Locate the cell with the specified text and output its (X, Y) center coordinate. 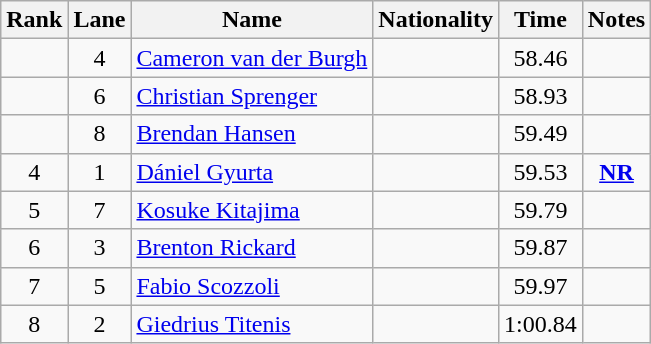
NR (616, 172)
Dániel Gyurta (252, 172)
Giedrius Titenis (252, 324)
59.53 (541, 172)
Brendan Hansen (252, 134)
Brenton Rickard (252, 248)
Name (252, 20)
59.87 (541, 248)
Cameron van der Burgh (252, 58)
Lane (100, 20)
Kosuke Kitajima (252, 210)
Notes (616, 20)
59.97 (541, 286)
1 (100, 172)
2 (100, 324)
3 (100, 248)
Christian Sprenger (252, 96)
Fabio Scozzoli (252, 286)
Time (541, 20)
Rank (34, 20)
58.46 (541, 58)
Nationality (436, 20)
59.79 (541, 210)
59.49 (541, 134)
1:00.84 (541, 324)
58.93 (541, 96)
